Pinpoint the cell where the given text exists, returning its [x, y] midpoint coordinate. 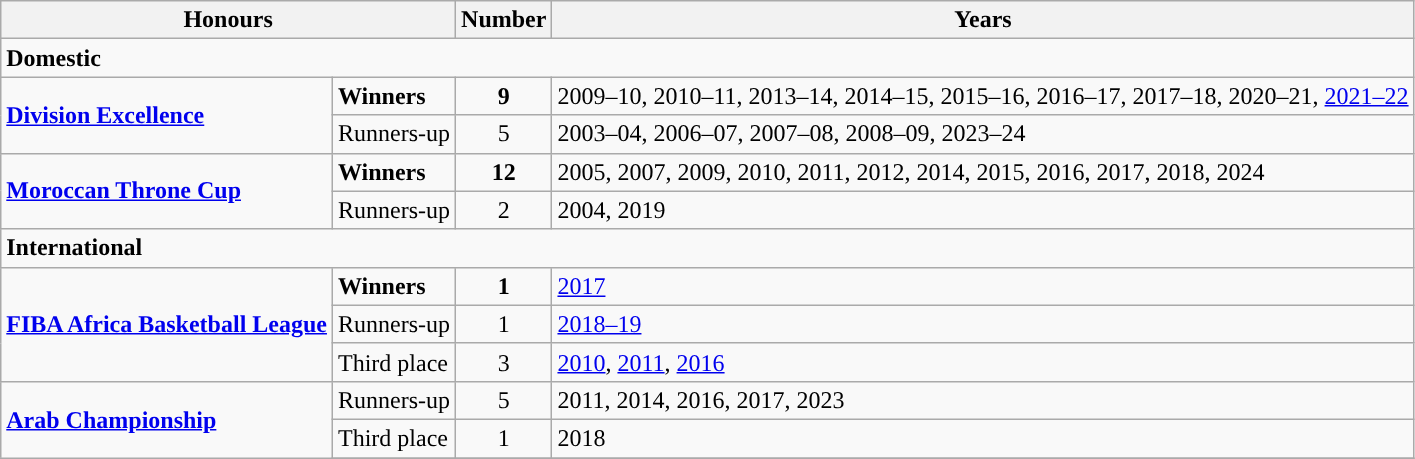
Division Excellence [167, 115]
2009–10, 2010–11, 2013–14, 2014–15, 2015–16, 2016–17, 2017–18, 2020–21, 2021–22 [983, 96]
Domestic [708, 58]
2018 [983, 438]
2005, 2007, 2009, 2010, 2011, 2012, 2014, 2015, 2016, 2017, 2018, 2024 [983, 172]
International [708, 248]
FIBA Africa Basketball League [167, 324]
Moroccan Throne Cup [167, 191]
9 [504, 96]
2018–19 [983, 324]
Honours [228, 20]
2003–04, 2006–07, 2007–08, 2008–09, 2023–24 [983, 134]
Arab Championship [167, 419]
2010, 2011, 2016 [983, 362]
Number [504, 20]
2004, 2019 [983, 210]
Years [983, 20]
3 [504, 362]
12 [504, 172]
2 [504, 210]
2017 [983, 286]
2011, 2014, 2016, 2017, 2023 [983, 400]
